Locate the cell with the specified text and output its [x, y] center coordinate. 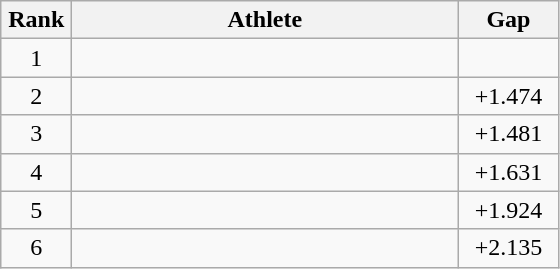
+2.135 [508, 248]
+1.924 [508, 210]
+1.481 [508, 134]
6 [36, 248]
Gap [508, 20]
Rank [36, 20]
+1.631 [508, 172]
Athlete [265, 20]
4 [36, 172]
2 [36, 96]
1 [36, 58]
5 [36, 210]
+1.474 [508, 96]
3 [36, 134]
